Return the (x, y) coordinate for the center point of the cell that contains the specified text.  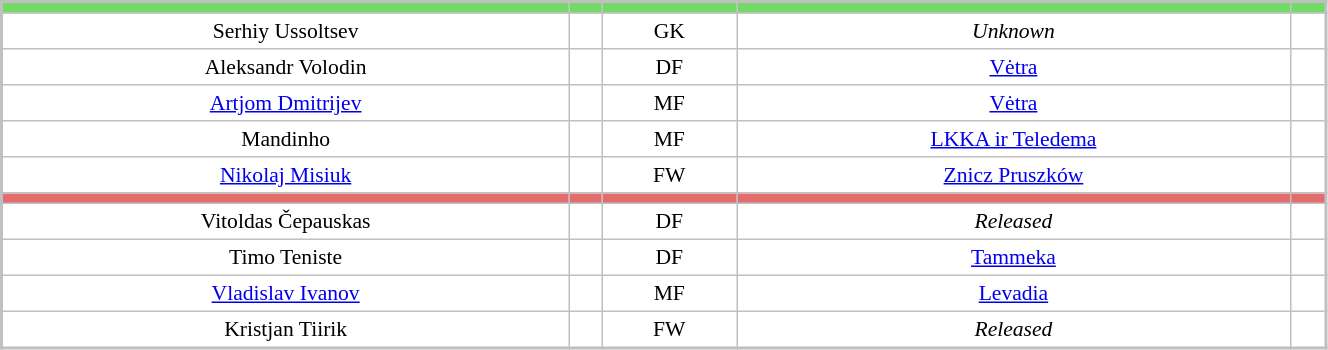
Timo Teniste (286, 257)
GK (670, 31)
Tammeka (1014, 257)
Nikolaj Misiuk (286, 175)
Vitoldas Čepauskas (286, 221)
Levadia (1014, 293)
Mandinho (286, 139)
Aleksandr Volodin (286, 67)
Artjom Dmitrijev (286, 103)
Kristjan Tiirik (286, 330)
LKKA ir Teledema (1014, 139)
Znicz Pruszków (1014, 175)
Unknown (1014, 31)
Serhiy Ussoltsev (286, 31)
Vladislav Ivanov (286, 293)
